Pinpoint the cell where the given text exists, returning its [X, Y] midpoint coordinate. 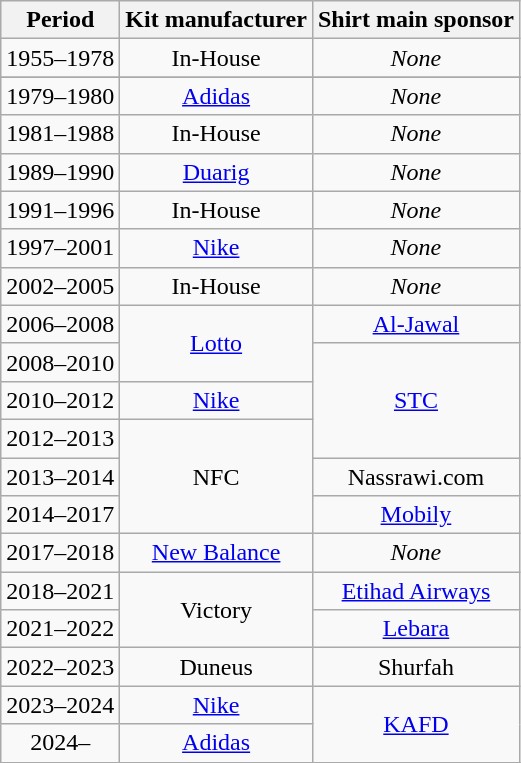
2014–2017 [60, 515]
2010–2012 [60, 400]
2002–2005 [60, 286]
1991–1996 [60, 210]
NFC [216, 476]
2017–2018 [60, 553]
Victory [216, 610]
1979–1980 [60, 96]
1989–1990 [60, 172]
1981–1988 [60, 134]
Shirt main sponsor [416, 20]
KAFD [416, 724]
2012–2013 [60, 438]
Lebara [416, 629]
2022–2023 [60, 667]
2021–2022 [60, 629]
2013–2014 [60, 477]
2006–2008 [60, 324]
Etihad Airways [416, 591]
Mobily [416, 515]
Nassrawi.com [416, 477]
New Balance [216, 553]
1955–1978 [60, 58]
2018–2021 [60, 591]
1997–2001 [60, 248]
Shurfah [416, 667]
2024– [60, 743]
Duneus [216, 667]
Duarig [216, 172]
Al-Jawal [416, 324]
Kit manufacturer [216, 20]
2008–2010 [60, 362]
Lotto [216, 343]
STC [416, 400]
Period [60, 20]
2023–2024 [60, 705]
